Scan for the cell matching the given text and deliver its (x, y) coordinate at center. 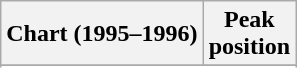
Chart (1995–1996) (102, 34)
Peak position (249, 34)
